From the cell containing the given text, extract its center point as [X, Y] coordinate. 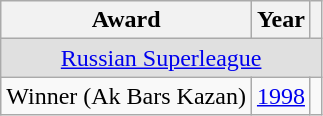
Winner (Ak Bars Kazan) [126, 96]
Year [280, 20]
Award [126, 20]
Russian Superleague [162, 58]
1998 [280, 96]
